Detect which cell encompasses the target text, then output its (x, y) center coordinate. 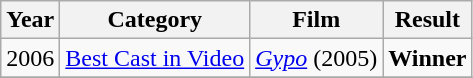
Best Cast in Video (155, 58)
Winner (428, 58)
Gypo (2005) (316, 58)
Year (30, 20)
Result (428, 20)
Film (316, 20)
Category (155, 20)
2006 (30, 58)
